Search for the cell housing the specified text and yield its (X, Y) center coordinate. 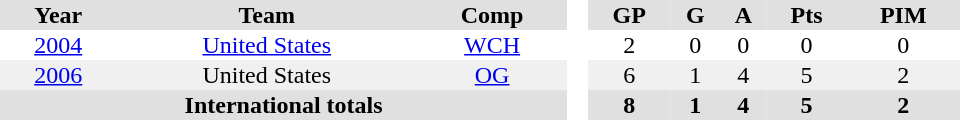
Year (58, 15)
OG (492, 75)
Pts (807, 15)
G (696, 15)
8 (630, 105)
PIM (903, 15)
A (743, 15)
Team (266, 15)
WCH (492, 45)
2006 (58, 75)
GP (630, 15)
Comp (492, 15)
6 (630, 75)
2004 (58, 45)
International totals (284, 105)
